Provide the (X, Y) coordinate of the cell's center where the given text is located.  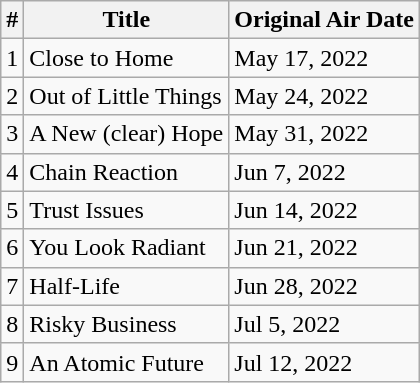
5 (12, 210)
Chain Reaction (126, 172)
You Look Radiant (126, 248)
May 31, 2022 (324, 134)
Original Air Date (324, 20)
4 (12, 172)
Jul 12, 2022 (324, 362)
1 (12, 58)
2 (12, 96)
Title (126, 20)
Close to Home (126, 58)
May 17, 2022 (324, 58)
6 (12, 248)
9 (12, 362)
May 24, 2022 (324, 96)
Half-Life (126, 286)
Risky Business (126, 324)
Jul 5, 2022 (324, 324)
A New (clear) Hope (126, 134)
Jun 28, 2022 (324, 286)
Out of Little Things (126, 96)
8 (12, 324)
7 (12, 286)
3 (12, 134)
An Atomic Future (126, 362)
Jun 14, 2022 (324, 210)
# (12, 20)
Jun 21, 2022 (324, 248)
Jun 7, 2022 (324, 172)
Trust Issues (126, 210)
